Return the (x, y) coordinate for the center point of the cell that contains the specified text.  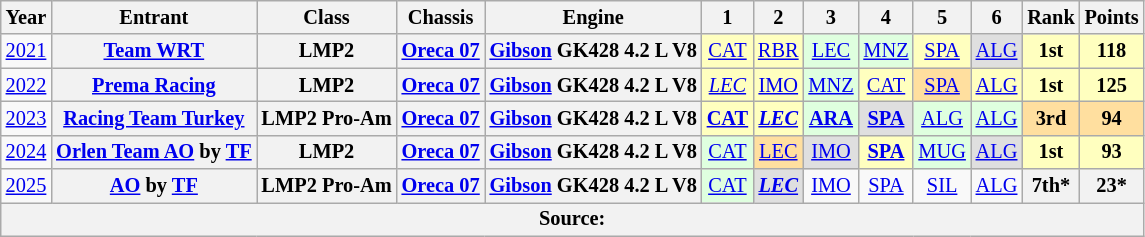
23* (1112, 186)
Source: (572, 219)
6 (997, 17)
Year (26, 17)
ARA (830, 118)
Entrant (154, 17)
MUG (942, 152)
118 (1112, 51)
Prema Racing (154, 85)
RBR (778, 51)
SIL (942, 186)
Rank (1050, 17)
Chassis (441, 17)
Orlen Team AO by TF (154, 152)
2024 (26, 152)
3rd (1050, 118)
2022 (26, 85)
125 (1112, 85)
AO by TF (154, 186)
93 (1112, 152)
Engine (594, 17)
Class (327, 17)
4 (886, 17)
94 (1112, 118)
Racing Team Turkey (154, 118)
7th* (1050, 186)
Points (1112, 17)
3 (830, 17)
2 (778, 17)
5 (942, 17)
Team WRT (154, 51)
1 (728, 17)
2023 (26, 118)
2021 (26, 51)
2025 (26, 186)
